Pinpoint the cell where the given text exists, returning its [x, y] midpoint coordinate. 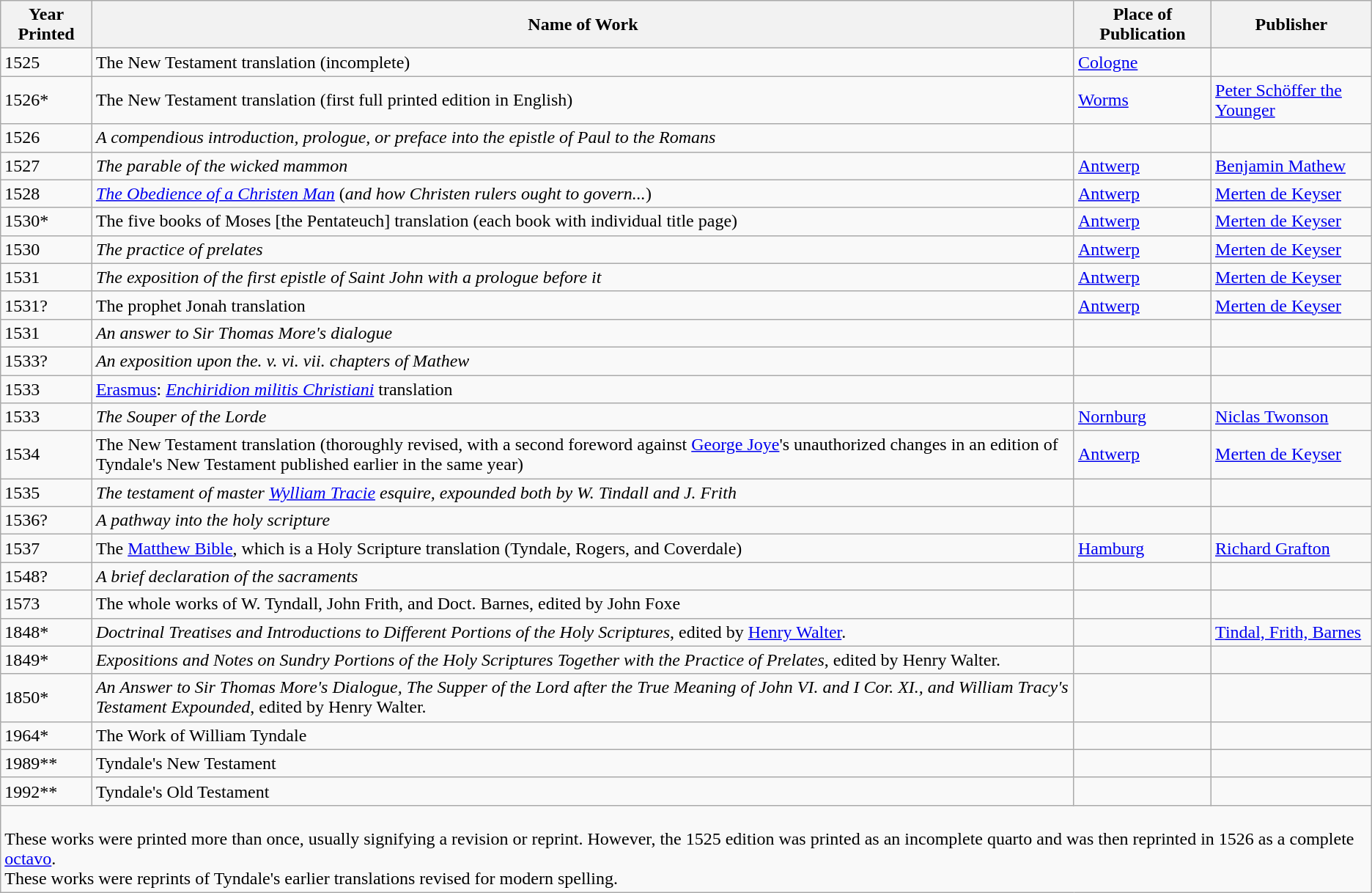
1525 [47, 62]
1533? [47, 361]
1534 [47, 455]
The Work of William Tyndale [583, 735]
Peter Schöffer the Younger [1291, 100]
1850* [47, 698]
1536? [47, 521]
The exposition of the first epistle of Saint John with a prologue before it [583, 277]
Nornburg [1142, 417]
The New Testament translation (first full printed edition in English) [583, 100]
The New Testament translation (incomplete) [583, 62]
An exposition upon the. v. vi. vii. chapters of Mathew [583, 361]
A brief declaration of the sacraments [583, 576]
Tyndale's Old Testament [583, 791]
1526* [47, 100]
Niclas Twonson [1291, 417]
The parable of the wicked mammon [583, 166]
A compendious introduction, prologue, or preface into the epistle of Paul to the Romans [583, 138]
1531? [47, 305]
The practice of prelates [583, 249]
Erasmus: Enchiridion militis Christiani translation [583, 389]
Benjamin Mathew [1291, 166]
An answer to Sir Thomas More's dialogue [583, 333]
Expositions and Notes on Sundry Portions of the Holy Scriptures Together with the Practice of Prelates, edited by Henry Walter. [583, 660]
Doctrinal Treatises and Introductions to Different Portions of the Holy Scriptures, edited by Henry Walter. [583, 632]
Place of Publication [1142, 25]
Hamburg [1142, 548]
Name of Work [583, 25]
1526 [47, 138]
The Obedience of a Christen Man (and how Christen rulers ought to govern...) [583, 194]
1537 [47, 548]
Publisher [1291, 25]
Tindal, Frith, Barnes [1291, 632]
1989** [47, 763]
1528 [47, 194]
1573 [47, 604]
A pathway into the holy scripture [583, 521]
Richard Grafton [1291, 548]
The whole works of W. Tyndall, John Frith, and Doct. Barnes, edited by John Foxe [583, 604]
1848* [47, 632]
Year Printed [47, 25]
1992** [47, 791]
1548? [47, 576]
The five books of Moses [the Pentateuch] translation (each book with individual title page) [583, 221]
1527 [47, 166]
1964* [47, 735]
Worms [1142, 100]
1535 [47, 493]
1530 [47, 249]
The Souper of the Lorde [583, 417]
The Matthew Bible, which is a Holy Scripture translation (Tyndale, Rogers, and Coverdale) [583, 548]
1849* [47, 660]
1530* [47, 221]
The prophet Jonah translation [583, 305]
The testament of master Wylliam Tracie esquire, expounded both by W. Tindall and J. Frith [583, 493]
Tyndale's New Testament [583, 763]
Cologne [1142, 62]
